Provide the (X, Y) coordinate of the cell's center where the given text is located.  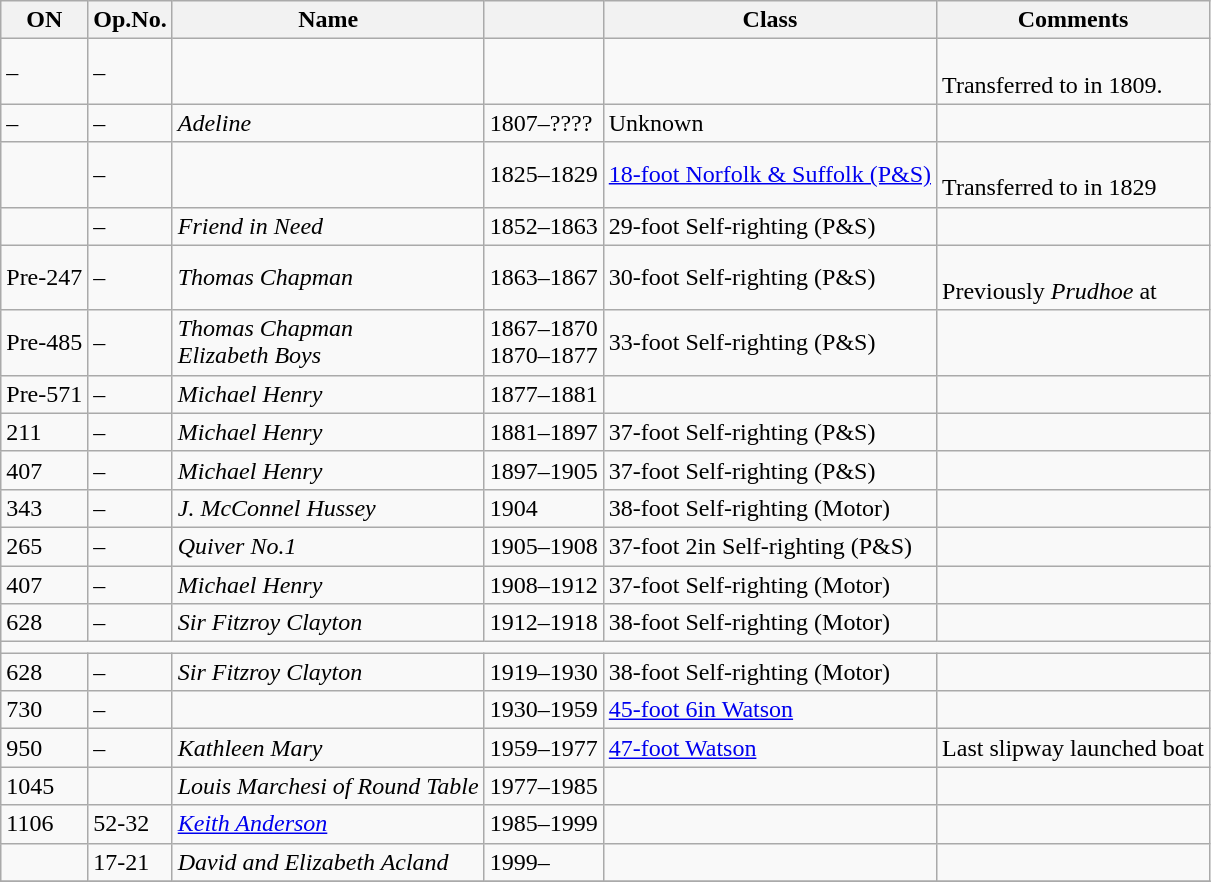
Previously Prudhoe at (1074, 278)
30-foot Self-righting (P&S) (770, 278)
1867–18701870–1877 (544, 342)
265 (44, 546)
Unknown (770, 123)
47-foot Watson (770, 748)
33-foot Self-righting (P&S) (770, 342)
Quiver No.1 (328, 546)
Transferred to in 1809. (1074, 72)
Keith Anderson (328, 824)
950 (44, 748)
Pre-571 (44, 394)
Op.No. (130, 20)
1807–???? (544, 123)
52-32 (130, 824)
37-foot Self-righting (Motor) (770, 585)
1904 (544, 508)
Thomas Chapman (328, 278)
Name (328, 20)
1881–1897 (544, 432)
Pre-247 (44, 278)
Kathleen Mary (328, 748)
Thomas ChapmanElizabeth Boys (328, 342)
1852–1863 (544, 226)
1045 (44, 786)
1905–1908 (544, 546)
1912–1918 (544, 623)
1919–1930 (544, 672)
J. McConnel Hussey (328, 508)
1897–1905 (544, 470)
Pre-485 (44, 342)
37-foot 2in Self-righting (P&S) (770, 546)
45-foot 6in Watson (770, 710)
17-21 (130, 862)
730 (44, 710)
Comments (1074, 20)
Last slipway launched boat (1074, 748)
ON (44, 20)
1106 (44, 824)
Friend in Need (328, 226)
1863–1867 (544, 278)
1930–1959 (544, 710)
1908–1912 (544, 585)
Adeline (328, 123)
1985–1999 (544, 824)
343 (44, 508)
211 (44, 432)
1977–1985 (544, 786)
1959–1977 (544, 748)
Transferred to in 1829 (1074, 174)
29-foot Self-righting (P&S) (770, 226)
David and Elizabeth Acland (328, 862)
1877–1881 (544, 394)
Louis Marchesi of Round Table (328, 786)
18-foot Norfolk & Suffolk (P&S) (770, 174)
1825–1829 (544, 174)
1999– (544, 862)
Class (770, 20)
